Identify which cell holds the provided text, then report its [X, Y] central coordinate. 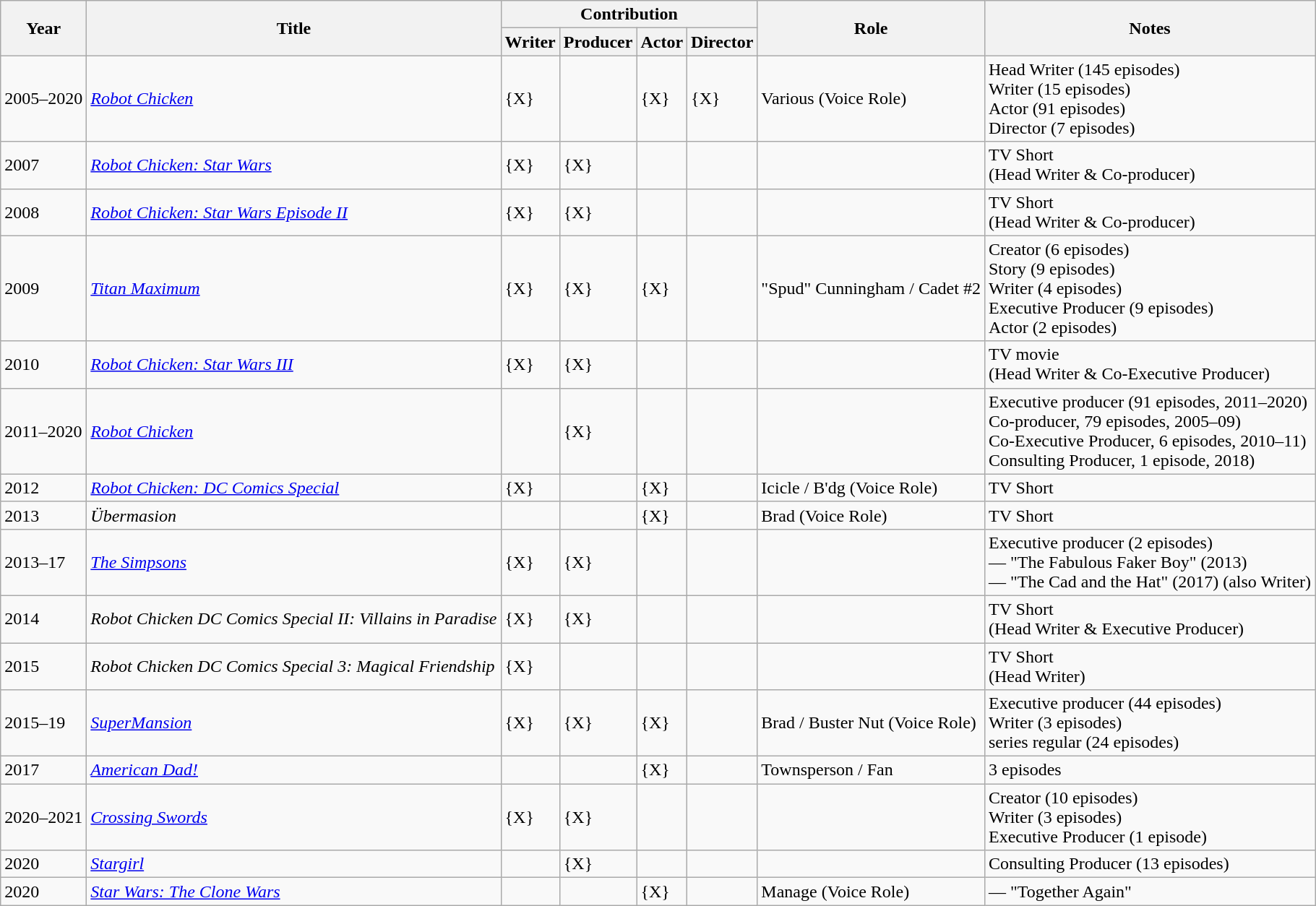
Icicle / B'dg (Voice Role) [872, 488]
2005–2020 [43, 98]
Year [43, 28]
2009 [43, 288]
2013–17 [43, 562]
Titan Maximum [293, 288]
The Simpsons [293, 562]
Various (Voice Role) [872, 98]
2020–2021 [43, 817]
— "Together Again" [1149, 892]
Actor [662, 42]
Contribution [629, 14]
Stargirl [293, 864]
Crossing Swords [293, 817]
Brad / Buster Nut (Voice Role) [872, 723]
SuperMansion [293, 723]
Robot Chicken: Star Wars III [293, 364]
Manage (Voice Role) [872, 892]
2007 [43, 165]
Robot Chicken DC Comics Special II: Villains in Paradise [293, 618]
Writer [530, 42]
2008 [43, 212]
Brad (Voice Role) [872, 515]
2014 [43, 618]
American Dad! [293, 770]
Director [723, 42]
3 episodes [1149, 770]
Producer [598, 42]
TV Short(Head Writer) [1149, 666]
2010 [43, 364]
Robot Chicken: Star Wars [293, 165]
Robot Chicken: Star Wars Episode II [293, 212]
"Spud" Cunningham / Cadet #2 [872, 288]
2011–2020 [43, 431]
Übermasion [293, 515]
Notes [1149, 28]
Executive producer (44 episodes)Writer (3 episodes)series regular (24 episodes) [1149, 723]
Creator (6 episodes)Story (9 episodes)Writer (4 episodes)Executive Producer (9 episodes)Actor (2 episodes) [1149, 288]
Title [293, 28]
TV Short(Head Writer & Executive Producer) [1149, 618]
2013 [43, 515]
Townsperson / Fan [872, 770]
2015–19 [43, 723]
Role [872, 28]
2017 [43, 770]
Creator (10 episodes)Writer (3 episodes)Executive Producer (1 episode) [1149, 817]
TV movie(Head Writer & Co-Executive Producer) [1149, 364]
Executive producer (2 episodes)— "The Fabulous Faker Boy" (2013)— "The Cad and the Hat" (2017) (also Writer) [1149, 562]
Head Writer (145 episodes)Writer (15 episodes)Actor (91 episodes)Director (7 episodes) [1149, 98]
2012 [43, 488]
2015 [43, 666]
Robot Chicken: DC Comics Special [293, 488]
Star Wars: The Clone Wars [293, 892]
Robot Chicken DC Comics Special 3: Magical Friendship [293, 666]
Consulting Producer (13 episodes) [1149, 864]
